Extract the (X, Y) coordinate from the center of the cell holding the provided text.  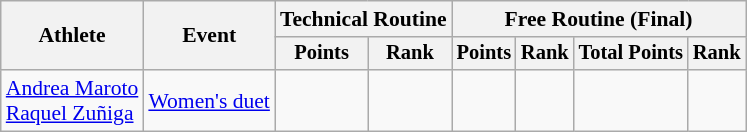
Total Points (631, 54)
Free Routine (Final) (599, 19)
Event (209, 36)
Women's duet (209, 100)
Technical Routine (364, 19)
Athlete (72, 36)
Andrea MarotoRaquel Zuñiga (72, 100)
